Search for the cell housing the specified text and yield its (x, y) center coordinate. 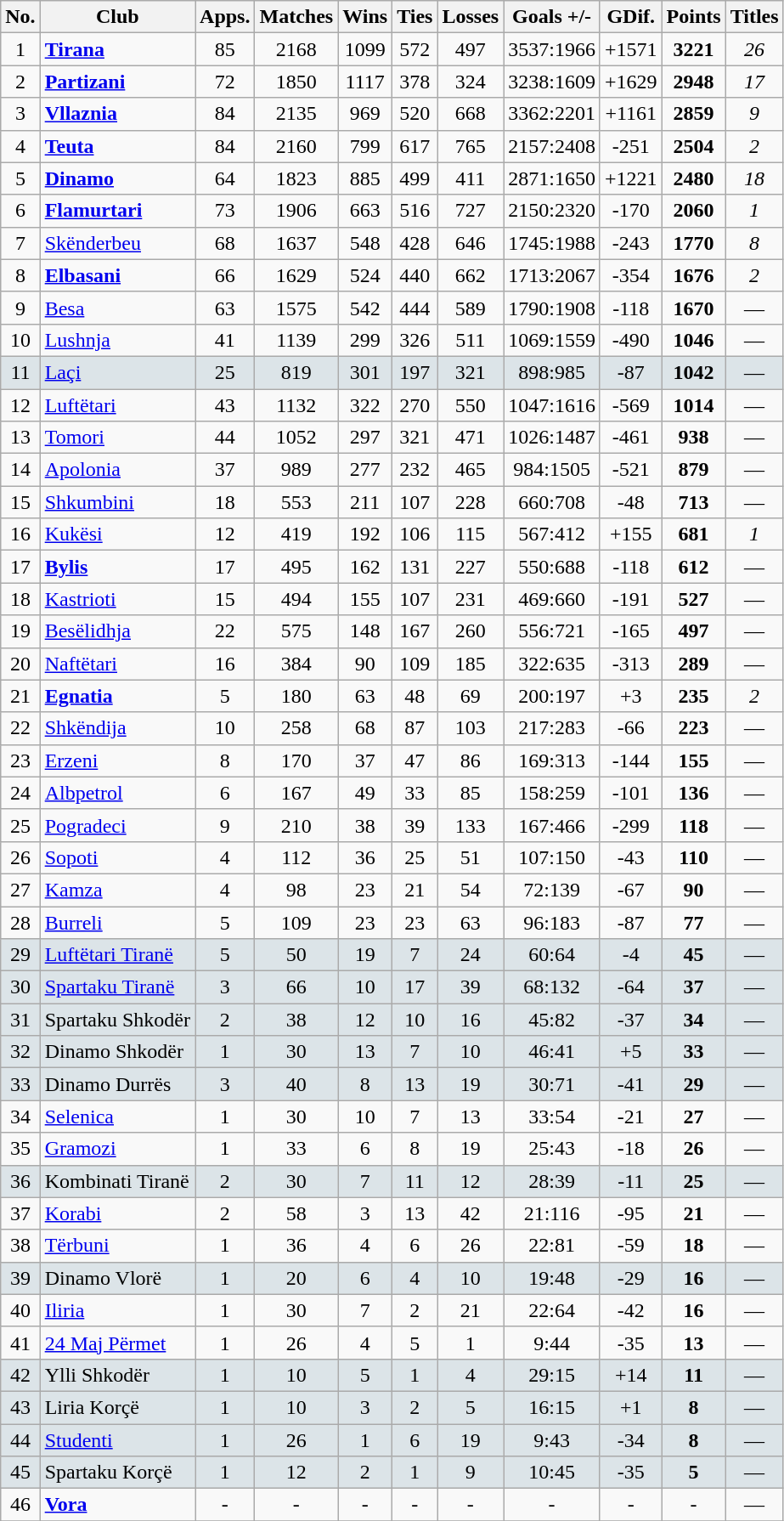
799 (365, 146)
567:412 (552, 534)
938 (693, 438)
14 (20, 470)
662 (471, 275)
Pogradeci (117, 825)
22:64 (552, 1310)
713 (693, 502)
211 (365, 502)
Vora (117, 1505)
228 (471, 502)
72:139 (552, 890)
1850 (296, 82)
24 Maj Përmet (117, 1343)
-251 (630, 146)
2504 (693, 146)
115 (471, 534)
-48 (630, 502)
469:660 (552, 599)
86 (471, 760)
69 (471, 696)
210 (296, 825)
49 (365, 793)
1790:1908 (552, 308)
112 (296, 857)
-11 (630, 1181)
1906 (296, 211)
98 (296, 890)
73 (225, 211)
+155 (630, 534)
197 (415, 372)
1670 (693, 308)
+5 (630, 1052)
Partizani (117, 82)
232 (415, 470)
180 (296, 696)
524 (365, 275)
1637 (296, 243)
51 (471, 857)
+1629 (630, 82)
2948 (693, 82)
550 (471, 405)
96:183 (552, 922)
106 (415, 534)
Laçi (117, 372)
885 (365, 178)
Kukësi (117, 534)
28:39 (552, 1181)
-18 (630, 1149)
663 (365, 211)
30:71 (552, 1084)
681 (693, 534)
Kastrioti (117, 599)
2168 (296, 49)
-313 (630, 664)
727 (471, 211)
-59 (630, 1246)
-21 (630, 1117)
Vllaznia (117, 114)
162 (365, 567)
384 (296, 664)
2871:1650 (552, 178)
Apolonia (117, 470)
2060 (693, 211)
Elbasani (117, 275)
589 (471, 308)
765 (471, 146)
898:985 (552, 372)
Iliria (117, 1310)
520 (415, 114)
Shkumbini (117, 502)
575 (296, 631)
68:132 (552, 987)
+1 (630, 1407)
+1161 (630, 114)
Burreli (117, 922)
646 (471, 243)
Ylli Shkodër (117, 1375)
-299 (630, 825)
Titles (754, 17)
1099 (365, 49)
28 (20, 922)
1629 (296, 275)
2859 (693, 114)
Teuta (117, 146)
Luftëtari (117, 405)
Besëlidhja (117, 631)
2150:2320 (552, 211)
Flamurtari (117, 211)
1575 (296, 308)
-66 (630, 728)
Dinamo (117, 178)
471 (471, 438)
1014 (693, 405)
2157:2408 (552, 146)
3537:1966 (552, 49)
Lushnja (117, 340)
428 (415, 243)
1047:1616 (552, 405)
465 (471, 470)
31 (20, 1020)
Tërbuni (117, 1246)
612 (693, 567)
72 (225, 82)
660:708 (552, 502)
542 (365, 308)
-243 (630, 243)
3362:2201 (552, 114)
1069:1559 (552, 340)
-101 (630, 793)
Spartaku Korçë (117, 1473)
Tomori (117, 438)
444 (415, 308)
48 (415, 696)
Naftëtari (117, 664)
969 (365, 114)
-191 (630, 599)
Goals +/- (552, 17)
1026:1487 (552, 438)
Studenti (117, 1440)
-34 (630, 1440)
Wins (365, 17)
1132 (296, 405)
87 (415, 728)
260 (471, 631)
1713:2067 (552, 275)
+14 (630, 1375)
289 (693, 664)
324 (471, 82)
Korabi (117, 1213)
270 (415, 405)
572 (415, 49)
21:116 (552, 1213)
103 (471, 728)
Skënderbeu (117, 243)
58 (296, 1213)
-461 (630, 438)
29:15 (552, 1375)
77 (693, 922)
Kamza (117, 890)
9:44 (552, 1343)
1770 (693, 243)
-41 (630, 1084)
378 (415, 82)
Dinamo Vlorë (117, 1278)
192 (365, 534)
553 (296, 502)
548 (365, 243)
2135 (296, 114)
Spartaku Shkodër (117, 1020)
527 (693, 599)
227 (471, 567)
Matches (296, 17)
1042 (693, 372)
3221 (693, 49)
301 (365, 372)
-170 (630, 211)
45:82 (552, 1020)
Dinamo Shkodër (117, 1052)
-95 (630, 1213)
Gramozi (117, 1149)
297 (365, 438)
231 (471, 599)
668 (471, 114)
Dinamo Durrës (117, 1084)
-354 (630, 275)
35 (20, 1149)
16:15 (552, 1407)
185 (471, 664)
Besa (117, 308)
-43 (630, 857)
235 (693, 696)
Apps. (225, 17)
Liria Korçë (117, 1407)
-569 (630, 405)
Points (693, 17)
200:197 (552, 696)
22:81 (552, 1246)
107:150 (552, 857)
989 (296, 470)
Ties (415, 17)
556:721 (552, 631)
118 (693, 825)
322 (365, 405)
495 (296, 567)
Shkëndija (117, 728)
550:688 (552, 567)
19:48 (552, 1278)
Sopoti (117, 857)
1139 (296, 340)
Selenica (117, 1117)
1117 (365, 82)
322:635 (552, 664)
158:259 (552, 793)
10:45 (552, 1473)
169:313 (552, 760)
46:41 (552, 1052)
1052 (296, 438)
419 (296, 534)
-521 (630, 470)
32 (20, 1052)
223 (693, 728)
326 (415, 340)
133 (471, 825)
110 (693, 857)
3238:1609 (552, 82)
Albpetrol (117, 793)
Egnatia (117, 696)
984:1505 (552, 470)
2160 (296, 146)
-64 (630, 987)
+1571 (630, 49)
1745:1988 (552, 243)
299 (365, 340)
+3 (630, 696)
-144 (630, 760)
499 (415, 178)
-29 (630, 1278)
Luftëtari Tiranë (117, 955)
Spartaku Tiranë (117, 987)
411 (471, 178)
1823 (296, 178)
Bylis (117, 567)
217:283 (552, 728)
-4 (630, 955)
1046 (693, 340)
+1221 (630, 178)
60:64 (552, 955)
819 (296, 372)
148 (365, 631)
170 (296, 760)
33:54 (552, 1117)
2480 (693, 178)
No. (20, 17)
Tirana (117, 49)
Losses (471, 17)
-42 (630, 1310)
9:43 (552, 1440)
494 (296, 599)
879 (693, 470)
47 (415, 760)
-67 (630, 890)
Club (117, 17)
64 (225, 178)
1676 (693, 275)
617 (415, 146)
46 (20, 1505)
258 (296, 728)
131 (415, 567)
25:43 (552, 1149)
-37 (630, 1020)
440 (415, 275)
167:466 (552, 825)
136 (693, 793)
-490 (630, 340)
GDif. (630, 17)
516 (415, 211)
277 (365, 470)
Erzeni (117, 760)
-165 (630, 631)
50 (296, 955)
Kombinati Tiranë (117, 1181)
54 (471, 890)
511 (471, 340)
